Find where the given text appears and provide that cell's center as [X, Y] coordinate. 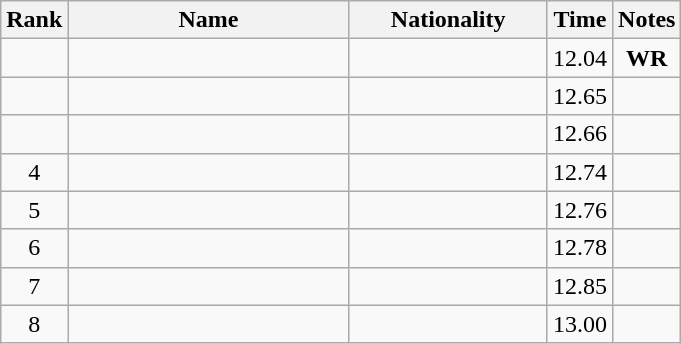
Time [580, 20]
12.74 [580, 172]
Notes [647, 20]
Rank [34, 20]
Name [208, 20]
12.66 [580, 134]
12.04 [580, 58]
12.78 [580, 248]
12.85 [580, 286]
12.65 [580, 96]
4 [34, 172]
13.00 [580, 324]
Nationality [448, 20]
12.76 [580, 210]
5 [34, 210]
6 [34, 248]
WR [647, 58]
7 [34, 286]
8 [34, 324]
